Identify which cell holds the provided text, then report its [x, y] central coordinate. 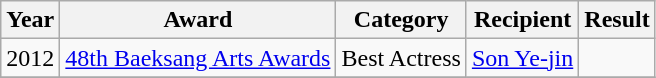
Son Ye-jin [522, 58]
Category [401, 20]
Recipient [522, 20]
Award [198, 20]
Best Actress [401, 58]
48th Baeksang Arts Awards [198, 58]
Result [617, 20]
Year [30, 20]
2012 [30, 58]
